From the cell containing the given text, extract its center point as (X, Y) coordinate. 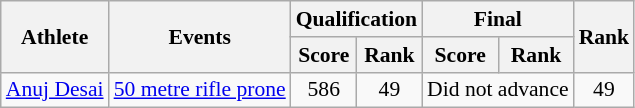
Did not advance (498, 90)
Anuj Desai (55, 90)
586 (324, 90)
50 metre rifle prone (200, 90)
Athlete (55, 36)
Final (498, 19)
Events (200, 36)
Qualification (356, 19)
